Capture the cell that displays the provided text and extract its (x, y) central coordinate. 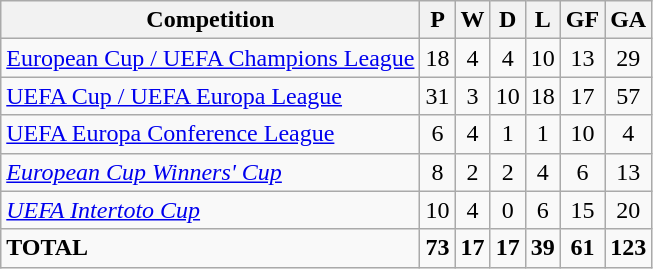
GF (582, 20)
UEFA Cup / UEFA Europa League (210, 96)
UEFA Intertoto Cup (210, 210)
57 (628, 96)
0 (508, 210)
UEFA Europa Conference League (210, 134)
123 (628, 248)
20 (628, 210)
European Cup / UEFA Champions League (210, 58)
D (508, 20)
P (438, 20)
39 (542, 248)
15 (582, 210)
61 (582, 248)
31 (438, 96)
29 (628, 58)
TOTAL (210, 248)
Competition (210, 20)
GA (628, 20)
73 (438, 248)
European Cup Winners' Cup (210, 172)
L (542, 20)
8 (438, 172)
3 (472, 96)
W (472, 20)
